Return the [x, y] coordinate for the center point of the cell that contains the specified text.  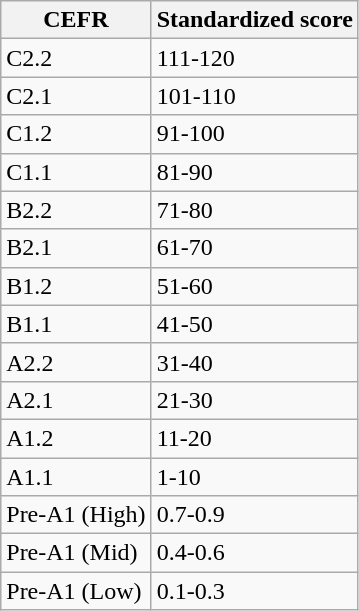
Pre-A1 (Low) [76, 591]
CEFR [76, 20]
A2.1 [76, 400]
0.4-0.6 [254, 553]
Pre-A1 (Mid) [76, 553]
C2.2 [76, 58]
1-10 [254, 477]
A2.2 [76, 362]
B2.1 [76, 248]
C1.2 [76, 134]
51-60 [254, 286]
A1.2 [76, 438]
61-70 [254, 248]
31-40 [254, 362]
B2.2 [76, 210]
71-80 [254, 210]
0.7-0.9 [254, 515]
B1.2 [76, 286]
0.1-0.3 [254, 591]
C1.1 [76, 172]
41-50 [254, 324]
B1.1 [76, 324]
11-20 [254, 438]
21-30 [254, 400]
C2.1 [76, 96]
111-120 [254, 58]
A1.1 [76, 477]
81-90 [254, 172]
Standardized score [254, 20]
91-100 [254, 134]
101-110 [254, 96]
Pre-A1 (High) [76, 515]
